Detect which cell encompasses the target text, then output its (X, Y) center coordinate. 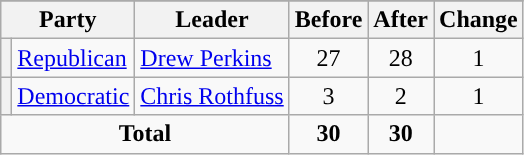
27 (328, 58)
Before (328, 20)
Total (145, 134)
Chris Rothfuss (212, 96)
After (401, 20)
Democratic (74, 96)
2 (401, 96)
Republican (74, 58)
Drew Perkins (212, 58)
Leader (212, 20)
3 (328, 96)
Party (68, 20)
28 (401, 58)
Change (479, 20)
